Pinpoint the cell where the given text exists, returning its (x, y) midpoint coordinate. 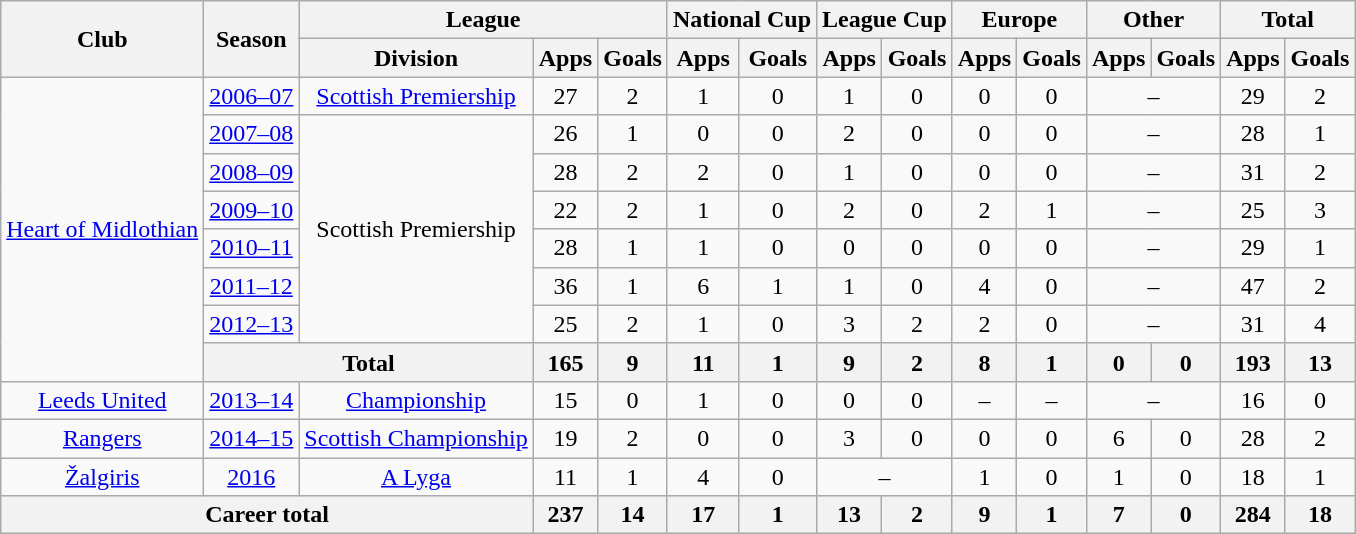
19 (565, 438)
2014–15 (252, 438)
Other (1153, 20)
2011–12 (252, 286)
165 (565, 362)
Europe (1019, 20)
27 (565, 96)
284 (1253, 515)
17 (703, 515)
36 (565, 286)
2006–07 (252, 96)
193 (1253, 362)
Žalgiris (102, 477)
Career total (267, 515)
League (484, 20)
2012–13 (252, 324)
2010–11 (252, 248)
2008–09 (252, 172)
15 (565, 400)
Heart of Midlothian (102, 229)
League Cup (885, 20)
14 (633, 515)
Club (102, 39)
7 (1118, 515)
47 (1253, 286)
Leeds United (102, 400)
2016 (252, 477)
2009–10 (252, 210)
Season (252, 39)
2013–14 (252, 400)
Division (416, 58)
2007–08 (252, 134)
26 (565, 134)
8 (984, 362)
237 (565, 515)
16 (1253, 400)
22 (565, 210)
National Cup (742, 20)
Rangers (102, 438)
Scottish Championship (416, 438)
A Lyga (416, 477)
Championship (416, 400)
